Output the [x, y] coordinate of the center of the cell containing the given text.  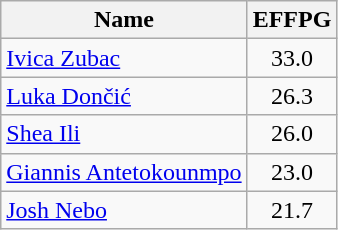
Giannis Antetokounmpo [124, 172]
Shea Ili [124, 134]
Ivica Zubac [124, 58]
Josh Nebo [124, 210]
Luka Dončić [124, 96]
21.7 [292, 210]
33.0 [292, 58]
EFFPG [292, 20]
Name [124, 20]
26.0 [292, 134]
26.3 [292, 96]
23.0 [292, 172]
